Identify which cell holds the provided text, then report its [x, y] central coordinate. 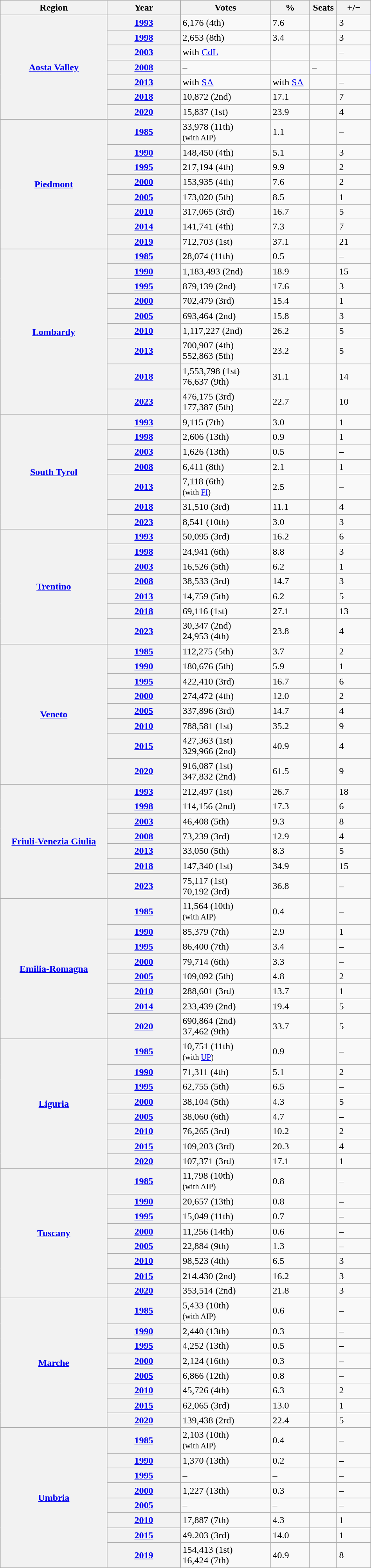
26.7 [290, 792]
South Tyrol [54, 471]
62,065 (3rd) [225, 1405]
0.7 [290, 1216]
4.7 [290, 1116]
21 [354, 242]
19.4 [290, 1006]
10,872 (2nd) [225, 97]
15,049 (11th) [225, 1216]
13 [354, 611]
Liguria [54, 1104]
147,340 (1st) [225, 866]
353,514 (2nd) [225, 1291]
0.2 [290, 1460]
11,564 (10th) (with AIP) [225, 912]
Votes [225, 8]
15.4 [290, 301]
1.3 [290, 1246]
33,050 (5th) [225, 851]
11,256 (14th) [225, 1231]
6.3 [290, 1391]
107,371 (3rd) [225, 1161]
2.5 [290, 487]
15.8 [290, 316]
24,941 (6th) [225, 552]
61.5 [290, 772]
7,118 (6th) (with FI) [225, 487]
Piedmont [54, 184]
38,060 (6th) [225, 1116]
5,433 (10th) (with AIP) [225, 1311]
71,311 (4th) [225, 1072]
Region [54, 8]
Friuli-Venezia Giulia [54, 841]
22.7 [290, 402]
Marche [54, 1363]
15,837 (1st) [225, 112]
288,601 (3rd) [225, 991]
4,252 (13th) [225, 1346]
36.8 [290, 886]
Trentino [54, 586]
with CdL [225, 52]
98,523 (4th) [225, 1261]
28,074 (11th) [225, 256]
86,400 (7th) [225, 946]
422,410 (3rd) [225, 681]
1,117,227 (2nd) [225, 331]
879,139 (2nd) [225, 286]
Seats [323, 8]
3.3 [290, 961]
1.1 [290, 132]
30,347 (2nd)24,953 (4th) [225, 631]
% [290, 8]
20,657 (13th) [225, 1201]
49.203 (3rd) [225, 1535]
8,541 (10th) [225, 522]
22,884 (9th) [225, 1246]
700,907 (4th)552,863 (5th) [225, 351]
23.2 [290, 351]
11.1 [290, 507]
22.4 [290, 1420]
75,117 (1st)70,192 (3rd) [225, 886]
1,183,493 (2nd) [225, 271]
10.2 [290, 1131]
Aosta Valley [54, 67]
8.8 [290, 552]
476,175 (3rd)177,387 (5th) [225, 402]
38,533 (3rd) [225, 581]
33.7 [290, 1027]
31.1 [290, 376]
27.1 [290, 611]
79,714 (6th) [225, 961]
2,440 (13th) [225, 1331]
2,124 (16th) [225, 1361]
1,626 (13th) [225, 452]
23.9 [290, 112]
38,104 (5th) [225, 1102]
109,203 (3rd) [225, 1146]
18 [354, 792]
1,370 (13th) [225, 1460]
702,479 (3rd) [225, 301]
788,581 (1st) [225, 726]
21.8 [290, 1291]
173,020 (5th) [225, 197]
10,751 (11th) (with UP) [225, 1052]
69,116 (1st) [225, 611]
2,653 (8th) [225, 38]
109,092 (5th) [225, 976]
Year [144, 8]
8.5 [290, 197]
34.9 [290, 866]
9,115 (7th) [225, 422]
712,703 (1st) [225, 242]
17,887 (7th) [225, 1520]
112,275 (5th) [225, 651]
5.9 [290, 666]
693,464 (2nd) [225, 316]
11,798 (10th) (with AIP) [225, 1181]
Tuscany [54, 1233]
13.7 [290, 991]
4.8 [290, 976]
33,978 (11th)(with AIP) [225, 132]
154,413 (1st)16,424 (7th) [225, 1555]
690,864 (2nd)37,462 (9th) [225, 1027]
12.0 [290, 696]
8.3 [290, 851]
427,363 (1st)329,966 (2nd) [225, 746]
6,411 (8th) [225, 466]
2,606 (13th) [225, 437]
Umbria [54, 1498]
13.0 [290, 1405]
9.3 [290, 821]
26.2 [290, 331]
114,156 (2nd) [225, 806]
6,866 (12th) [225, 1376]
2.9 [290, 932]
6,176 (4th) [225, 23]
Emilia-Romagna [54, 969]
1,553,798 (1st)76,637 (9th) [225, 376]
37.1 [290, 242]
153,935 (4th) [225, 182]
20.3 [290, 1146]
2.1 [290, 466]
274,472 (4th) [225, 696]
16,526 (5th) [225, 566]
23.8 [290, 631]
Veneto [54, 714]
214.430 (2nd) [225, 1276]
76,265 (3rd) [225, 1131]
31,510 (3rd) [225, 507]
14 [354, 376]
139,438 (2rd) [225, 1420]
3.7 [290, 651]
35.2 [290, 726]
148,450 (4th) [225, 152]
9.9 [290, 167]
45,726 (4th) [225, 1391]
12.9 [290, 836]
233,439 (2nd) [225, 1006]
50,095 (3rd) [225, 537]
46,408 (5th) [225, 821]
1,227 (13th) [225, 1490]
14.0 [290, 1535]
217,194 (4th) [225, 167]
141,741 (4th) [225, 227]
17.3 [290, 806]
14,759 (5th) [225, 596]
7.3 [290, 227]
212,497 (1st) [225, 792]
+/− [354, 8]
317,065 (3rd) [225, 212]
85,379 (7th) [225, 932]
180,676 (5th) [225, 666]
73,239 (3rd) [225, 836]
Lombardy [54, 332]
18.9 [290, 271]
10 [354, 402]
916,087 (1st)347,832 (2nd) [225, 772]
62,755 (5th) [225, 1087]
17.6 [290, 286]
337,896 (3rd) [225, 711]
2,103 (10th) (with AIP) [225, 1440]
